Output the (x, y) coordinate of the center of the cell containing the given text.  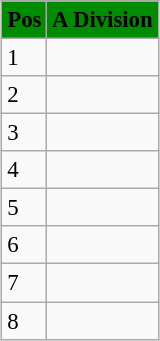
8 (24, 321)
1 (24, 57)
7 (24, 283)
Pos (24, 20)
3 (24, 133)
4 (24, 170)
5 (24, 208)
2 (24, 95)
6 (24, 245)
A Division (102, 20)
